Return (X, Y) of the center of cell containing provided text 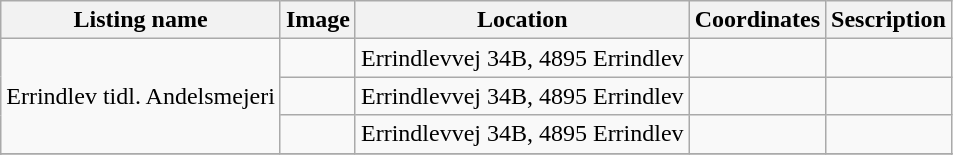
Errindlev tidl. Andelsmejeri (141, 96)
Sescription (889, 20)
Image (318, 20)
Listing name (141, 20)
Coordinates (757, 20)
Location (522, 20)
